Search for the cell housing the specified text and yield its [X, Y] center coordinate. 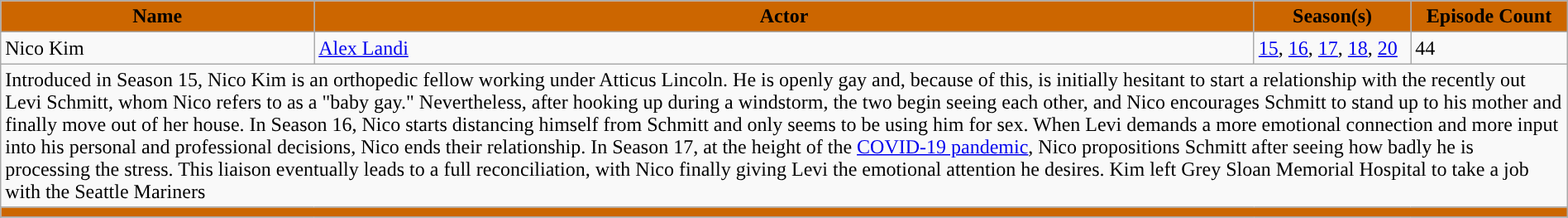
15, 16, 17, 18, 20 [1331, 48]
Nico Kim [157, 48]
Alex Landi [784, 48]
Actor [784, 17]
Season(s) [1331, 17]
Episode Count [1489, 17]
44 [1489, 48]
Name [157, 17]
